Find where the given text appears and provide that cell's center as (X, Y) coordinate. 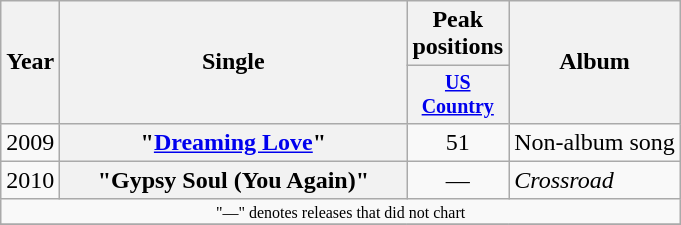
Non-album song (595, 142)
2010 (30, 180)
— (458, 180)
Year (30, 62)
Crossroad (595, 180)
2009 (30, 142)
"Dreaming Love" (234, 142)
51 (458, 142)
"—" denotes releases that did not chart (341, 211)
Single (234, 62)
Peak positions (458, 34)
Album (595, 62)
US Country (458, 94)
"Gypsy Soul (You Again)" (234, 180)
